Determine the [X, Y] coordinate at the center of the cell enclosing the given text.  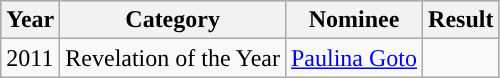
2011 [30, 58]
Category [173, 20]
Year [30, 20]
Nominee [354, 20]
Revelation of the Year [173, 58]
Paulina Goto [354, 58]
Result [461, 20]
